Locate the cell with the specified text and output its (x, y) center coordinate. 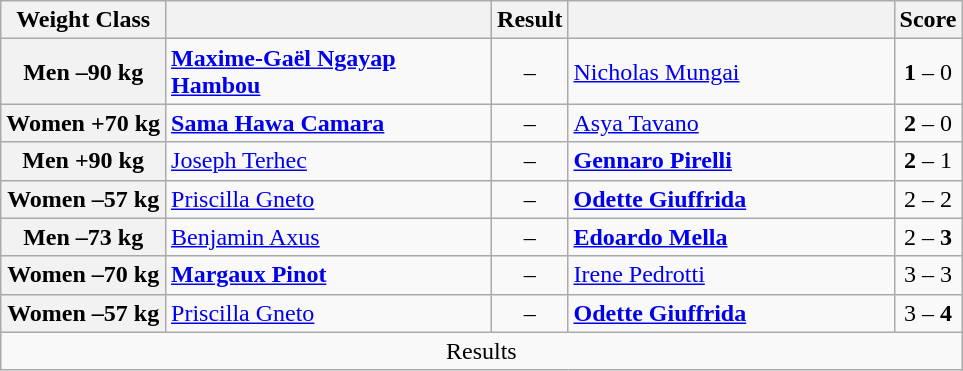
2 – 2 (928, 199)
Result (530, 20)
Sama Hawa Camara (329, 123)
Edoardo Mella (731, 237)
Maxime-Gaël Ngayap Hambou (329, 72)
Women –70 kg (84, 275)
2 – 3 (928, 237)
3 – 4 (928, 313)
2 – 0 (928, 123)
Gennaro Pirelli (731, 161)
Benjamin Axus (329, 237)
Men –73 kg (84, 237)
Score (928, 20)
Results (482, 351)
Nicholas Mungai (731, 72)
Men +90 kg (84, 161)
Irene Pedrotti (731, 275)
2 – 1 (928, 161)
3 – 3 (928, 275)
Women +70 kg (84, 123)
Margaux Pinot (329, 275)
Joseph Terhec (329, 161)
Asya Tavano (731, 123)
Men –90 kg (84, 72)
Weight Class (84, 20)
1 – 0 (928, 72)
